Locate the cell with the specified text and output its (X, Y) center coordinate. 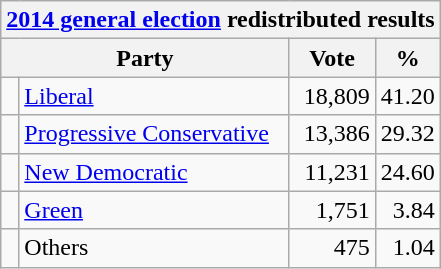
Others (154, 248)
24.60 (408, 172)
475 (332, 248)
29.32 (408, 134)
1.04 (408, 248)
New Democratic (154, 172)
18,809 (332, 96)
41.20 (408, 96)
% (408, 58)
3.84 (408, 210)
Green (154, 210)
Liberal (154, 96)
Progressive Conservative (154, 134)
1,751 (332, 210)
13,386 (332, 134)
Vote (332, 58)
Party (145, 58)
2014 general election redistributed results (220, 20)
11,231 (332, 172)
